From the cell containing the given text, extract its center point as [x, y] coordinate. 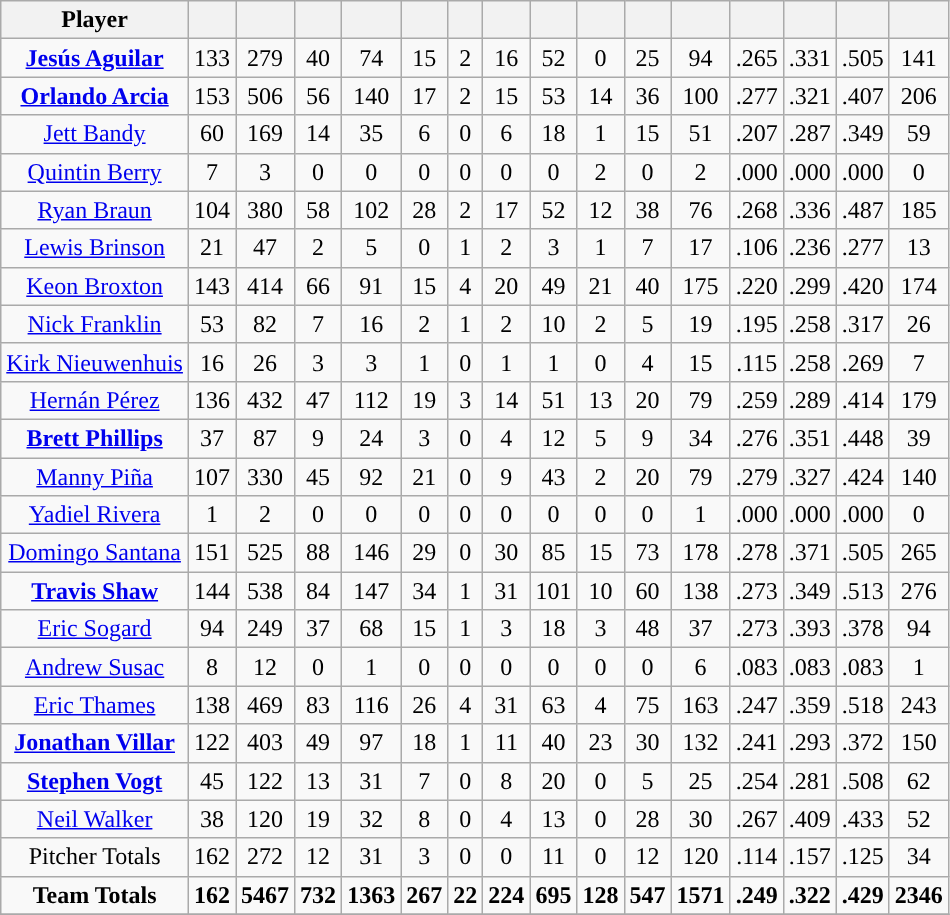
163 [700, 705]
185 [918, 210]
Manny Piña [95, 477]
.508 [862, 781]
.207 [756, 134]
.269 [862, 362]
102 [372, 210]
Jett Bandy [95, 134]
175 [700, 286]
153 [212, 96]
92 [372, 477]
.513 [862, 591]
62 [918, 781]
.518 [862, 705]
Orlando Arcia [95, 96]
169 [266, 134]
.331 [810, 58]
76 [700, 210]
.236 [810, 248]
174 [918, 286]
.378 [862, 629]
150 [918, 743]
136 [212, 400]
.265 [756, 58]
82 [266, 324]
267 [424, 895]
.157 [810, 857]
128 [600, 895]
178 [700, 553]
.293 [810, 743]
Stephen Vogt [95, 781]
Ryan Braun [95, 210]
24 [372, 438]
.407 [862, 96]
101 [554, 591]
Yadiel Rivera [95, 515]
116 [372, 705]
.279 [756, 477]
547 [648, 895]
.241 [756, 743]
.287 [810, 134]
.448 [862, 438]
.393 [810, 629]
.267 [756, 819]
.433 [862, 819]
107 [212, 477]
179 [918, 400]
.278 [756, 553]
.247 [756, 705]
Jesús Aguilar [95, 58]
.420 [862, 286]
.321 [810, 96]
23 [600, 743]
Andrew Susac [95, 667]
Eric Thames [95, 705]
.299 [810, 286]
.259 [756, 400]
132 [700, 743]
.281 [810, 781]
243 [918, 705]
432 [266, 400]
.254 [756, 781]
538 [266, 591]
68 [372, 629]
146 [372, 553]
144 [212, 591]
.114 [756, 857]
.371 [810, 553]
Lewis Brinson [95, 248]
48 [648, 629]
469 [266, 705]
32 [372, 819]
143 [212, 286]
206 [918, 96]
112 [372, 400]
Eric Sogard [95, 629]
56 [318, 96]
59 [918, 134]
Neil Walker [95, 819]
249 [266, 629]
.289 [810, 400]
83 [318, 705]
147 [372, 591]
5467 [266, 895]
73 [648, 553]
74 [372, 58]
1571 [700, 895]
.317 [862, 324]
141 [918, 58]
380 [266, 210]
695 [554, 895]
.220 [756, 286]
224 [506, 895]
330 [266, 477]
506 [266, 96]
35 [372, 134]
84 [318, 591]
.106 [756, 248]
29 [424, 553]
63 [554, 705]
2346 [918, 895]
.414 [862, 400]
279 [266, 58]
.359 [810, 705]
.268 [756, 210]
Player [95, 20]
104 [212, 210]
39 [918, 438]
276 [918, 591]
.336 [810, 210]
.351 [810, 438]
Brett Phillips [95, 438]
403 [266, 743]
Pitcher Totals [95, 857]
.276 [756, 438]
272 [266, 857]
Team Totals [95, 895]
75 [648, 705]
88 [318, 553]
151 [212, 553]
.372 [862, 743]
91 [372, 286]
22 [466, 895]
Nick Franklin [95, 324]
.249 [756, 895]
Jonathan Villar [95, 743]
525 [266, 553]
Travis Shaw [95, 591]
.409 [810, 819]
Keon Broxton [95, 286]
58 [318, 210]
85 [554, 553]
.487 [862, 210]
100 [700, 96]
Domingo Santana [95, 553]
1363 [372, 895]
66 [318, 286]
265 [918, 553]
Quintin Berry [95, 172]
87 [266, 438]
.424 [862, 477]
.322 [810, 895]
43 [554, 477]
97 [372, 743]
133 [212, 58]
Kirk Nieuwenhuis [95, 362]
732 [318, 895]
.429 [862, 895]
Hernán Pérez [95, 400]
36 [648, 96]
.195 [756, 324]
.327 [810, 477]
414 [266, 286]
.115 [756, 362]
.125 [862, 857]
